Scan for the cell matching the given text and deliver its (X, Y) coordinate at center. 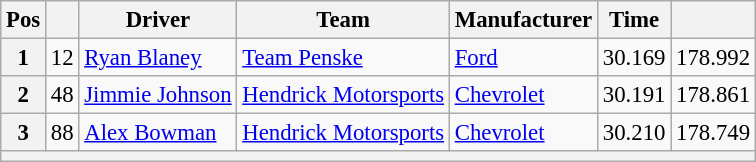
88 (62, 133)
Pos (24, 20)
3 (24, 133)
Driver (158, 20)
12 (62, 58)
Team (343, 20)
30.169 (634, 58)
Ford (523, 58)
Alex Bowman (158, 133)
30.191 (634, 95)
30.210 (634, 133)
Jimmie Johnson (158, 95)
1 (24, 58)
Manufacturer (523, 20)
Team Penske (343, 58)
178.749 (714, 133)
Time (634, 20)
Ryan Blaney (158, 58)
2 (24, 95)
178.992 (714, 58)
178.861 (714, 95)
48 (62, 95)
